Find where the given text appears and provide that cell's center as (x, y) coordinate. 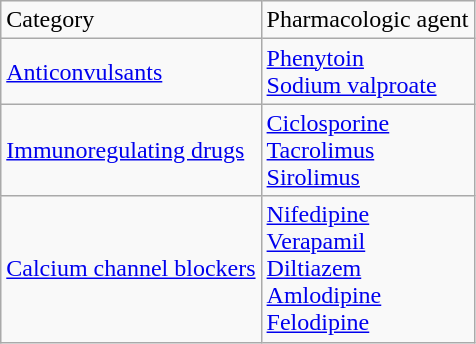
Category (131, 20)
Calcium channel blockers (131, 269)
PhenytoinSodium valproate (368, 72)
Immunoregulating drugs (131, 150)
Pharmacologic agent (368, 20)
Anticonvulsants (131, 72)
NifedipineVerapamilDiltiazemAmlodipineFelodipine (368, 269)
CiclosporineTacrolimusSirolimus (368, 150)
